Scan for the cell matching the given text and deliver its (X, Y) coordinate at center. 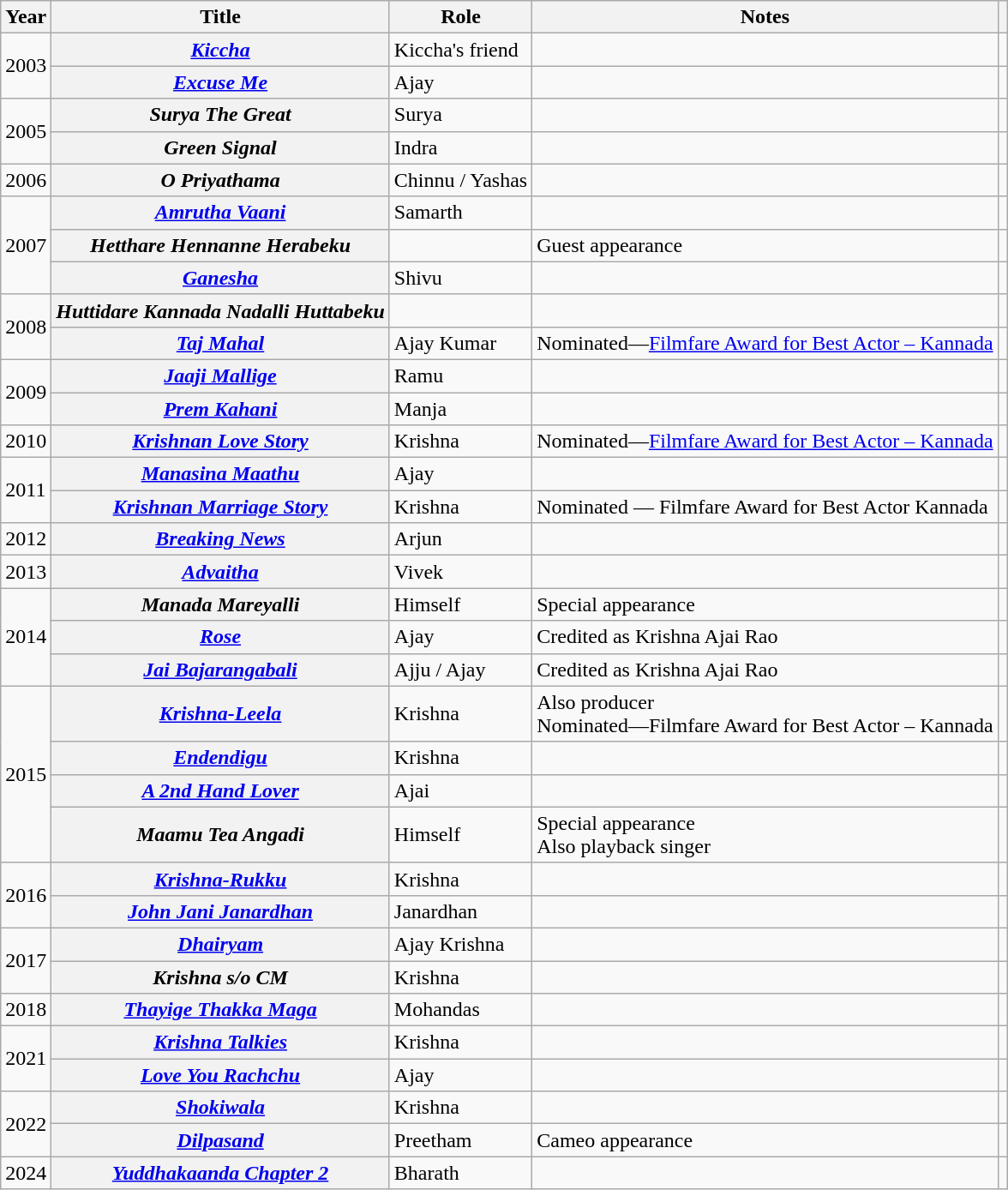
Indra (460, 147)
Mohandas (460, 1010)
Thayige Thakka Maga (220, 1010)
2016 (26, 895)
2021 (26, 1059)
Ajju / Ajay (460, 670)
2005 (26, 131)
Title (220, 17)
2009 (26, 392)
Surya (460, 115)
Rose (220, 637)
2012 (26, 539)
Krishnan Marriage Story (220, 507)
Year (26, 17)
Maamu Tea Angadi (220, 835)
Special appearance (765, 604)
Manada Mareyalli (220, 604)
2006 (26, 180)
Manja (460, 409)
Kiccha's friend (460, 50)
Dhairyam (220, 944)
Shokiwala (220, 1108)
Guest appearance (765, 245)
Samarth (460, 213)
2014 (26, 637)
Krishna-Rukku (220, 879)
Nominated — Filmfare Award for Best Actor Kannada (765, 507)
Shivu (460, 278)
Also producerNominated—Filmfare Award for Best Actor – Kannada (765, 713)
2007 (26, 245)
Krishna Talkies (220, 1043)
2017 (26, 960)
Hetthare Hennanne Herabeku (220, 245)
Huttidare Kannada Nadalli Huttabeku (220, 310)
Arjun (460, 539)
Preetham (460, 1140)
Krishna s/o CM (220, 977)
Ganesha (220, 278)
Excuse Me (220, 82)
2010 (26, 442)
Endendigu (220, 758)
2003 (26, 66)
Chinnu / Yashas (460, 180)
John Jani Janardhan (220, 911)
Role (460, 17)
Notes (765, 17)
Green Signal (220, 147)
Krishnan Love Story (220, 442)
O Priyathama (220, 180)
2024 (26, 1173)
Bharath (460, 1173)
Jaaji Mallige (220, 376)
Ramu (460, 376)
Breaking News (220, 539)
2013 (26, 572)
Dilpasand (220, 1140)
Cameo appearance (765, 1140)
Janardhan (460, 911)
Ajay Kumar (460, 343)
Love You Rachchu (220, 1075)
Amrutha Vaani (220, 213)
A 2nd Hand Lover (220, 790)
Ajay Krishna (460, 944)
Taj Mahal (220, 343)
Advaitha (220, 572)
2018 (26, 1010)
2022 (26, 1124)
Special appearanceAlso playback singer (765, 835)
2011 (26, 490)
Vivek (460, 572)
Surya The Great (220, 115)
Prem Kahani (220, 409)
2015 (26, 774)
Krishna-Leela (220, 713)
Kiccha (220, 50)
Ajai (460, 790)
Jai Bajarangabali (220, 670)
2008 (26, 327)
Yuddhakaanda Chapter 2 (220, 1173)
Manasina Maathu (220, 474)
